Locate the cell with the specified text and output its [x, y] center coordinate. 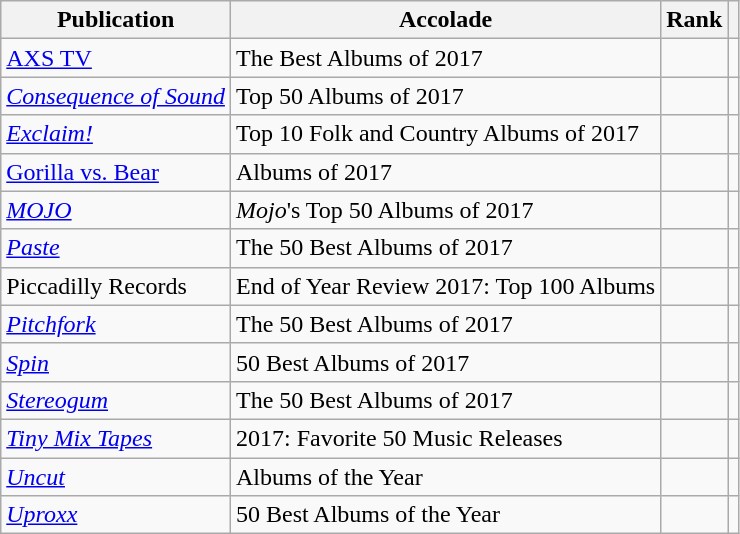
Pitchfork [116, 324]
Mojo's Top 50 Albums of 2017 [445, 210]
End of Year Review 2017: Top 100 Albums [445, 286]
Exclaim! [116, 134]
Consequence of Sound [116, 96]
2017: Favorite 50 Music Releases [445, 438]
Rank [694, 20]
Uncut [116, 477]
Piccadilly Records [116, 286]
Gorilla vs. Bear [116, 172]
Albums of the Year [445, 477]
MOJO [116, 210]
Top 50 Albums of 2017 [445, 96]
50 Best Albums of the Year [445, 515]
Top 10 Folk and Country Albums of 2017 [445, 134]
Spin [116, 362]
Uproxx [116, 515]
Accolade [445, 20]
Albums of 2017 [445, 172]
Stereogum [116, 400]
Tiny Mix Tapes [116, 438]
Paste [116, 248]
Publication [116, 20]
The Best Albums of 2017 [445, 58]
AXS TV [116, 58]
50 Best Albums of 2017 [445, 362]
